Locate the cell with the specified text and output its [x, y] center coordinate. 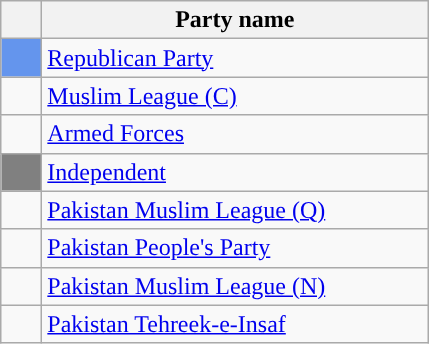
Party name [235, 20]
Pakistan Tehreek-e-Insaf [235, 324]
Armed Forces [235, 134]
Pakistan Muslim League (N) [235, 286]
Muslim League (C) [235, 96]
Pakistan People's Party [235, 248]
Independent [235, 172]
Pakistan Muslim League (Q) [235, 210]
Republican Party [235, 58]
